Extract the (x, y) coordinate from the center of the cell holding the provided text.  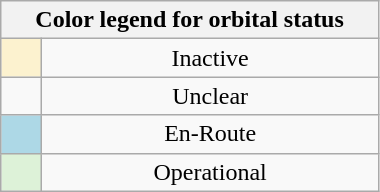
Color legend for orbital status (190, 20)
Unclear (210, 96)
Inactive (210, 58)
En-Route (210, 134)
Operational (210, 172)
